Return (X, Y) of the center of cell containing provided text 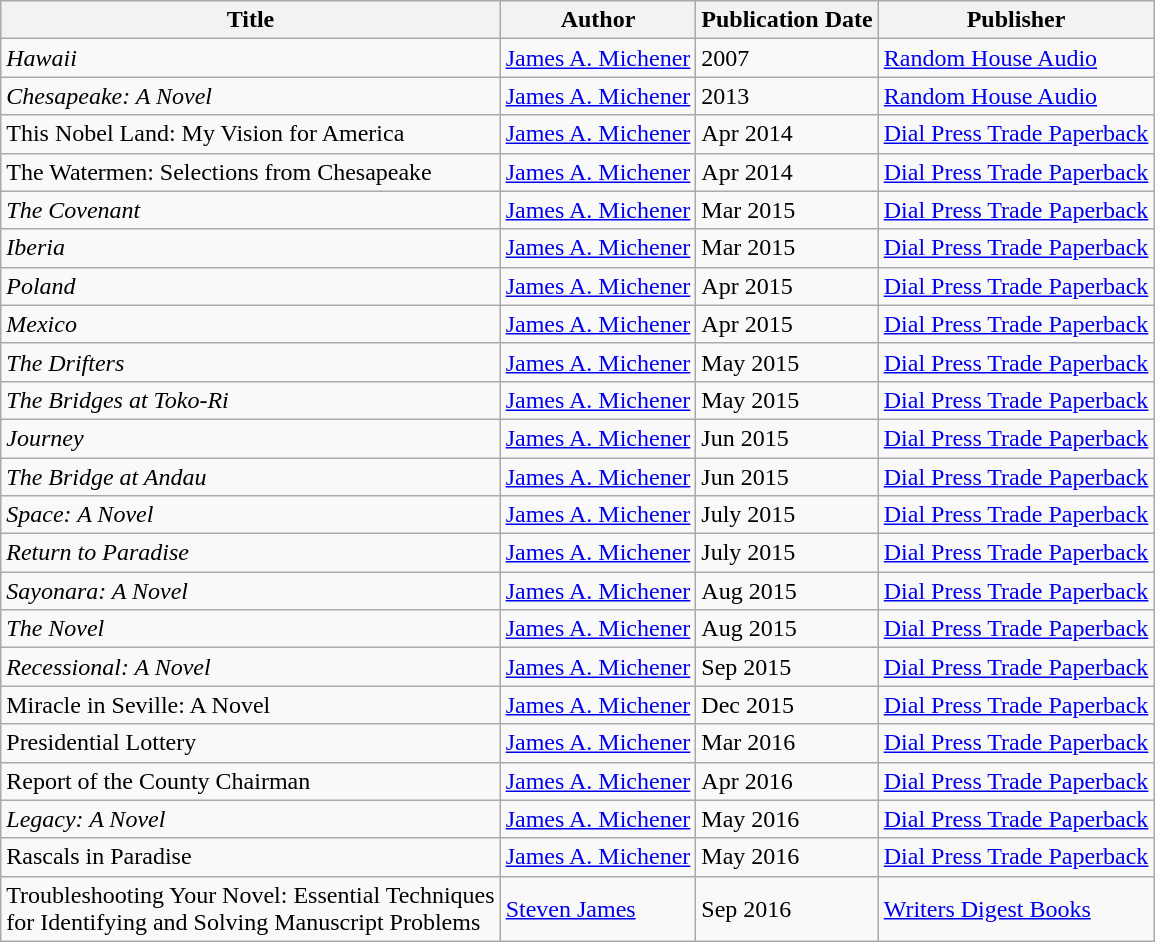
Legacy: A Novel (250, 819)
Hawaii (250, 58)
Recessional: A Novel (250, 667)
2007 (787, 58)
Sep 2015 (787, 667)
The Watermen: Selections from Chesapeake (250, 172)
Rascals in Paradise (250, 857)
Writers Digest Books (1016, 908)
Return to Paradise (250, 553)
Mar 2016 (787, 743)
The Novel (250, 629)
Iberia (250, 248)
Publisher (1016, 20)
Troubleshooting Your Novel: Essential Techniquesfor Identifying and Solving Manuscript Problems (250, 908)
Dec 2015 (787, 705)
Title (250, 20)
The Bridges at Toko-Ri (250, 400)
Sayonara: A Novel (250, 591)
The Covenant (250, 210)
Poland (250, 286)
Space: A Novel (250, 515)
This Nobel Land: My Vision for America (250, 134)
Publication Date (787, 20)
2013 (787, 96)
Report of the County Chairman (250, 781)
Chesapeake: A Novel (250, 96)
Miracle in Seville: A Novel (250, 705)
Steven James (598, 908)
Sep 2016 (787, 908)
Presidential Lottery (250, 743)
Apr 2016 (787, 781)
The Drifters (250, 362)
Author (598, 20)
Mexico (250, 324)
The Bridge at Andau (250, 477)
Journey (250, 438)
